From the cell containing the given text, extract its center point as (x, y) coordinate. 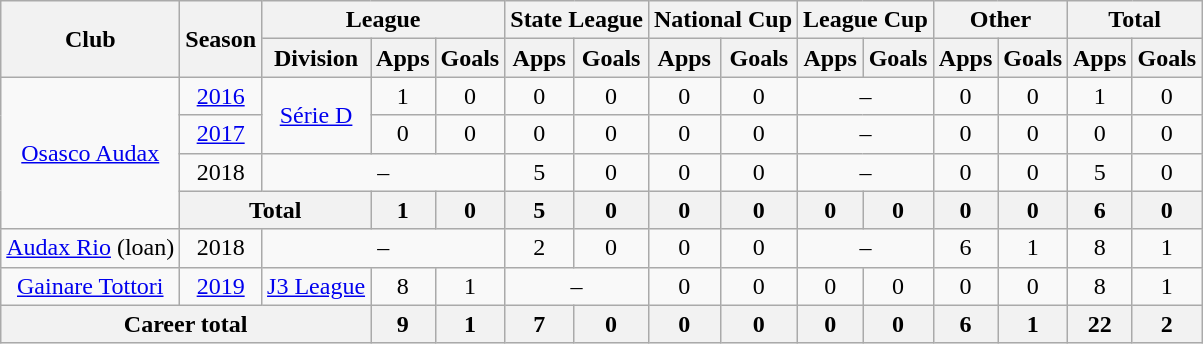
Career total (186, 324)
League (384, 20)
2016 (221, 96)
National Cup (722, 20)
7 (540, 324)
State League (577, 20)
Gainare Tottori (90, 286)
Club (90, 39)
Série D (316, 115)
Audax Rio (loan) (90, 248)
J3 League (316, 286)
Division (316, 58)
2017 (221, 134)
Osasco Audax (90, 153)
Season (221, 39)
Other (1000, 20)
2019 (221, 286)
League Cup (866, 20)
9 (403, 324)
22 (1100, 324)
